Find where the given text appears and provide that cell's center as [X, Y] coordinate. 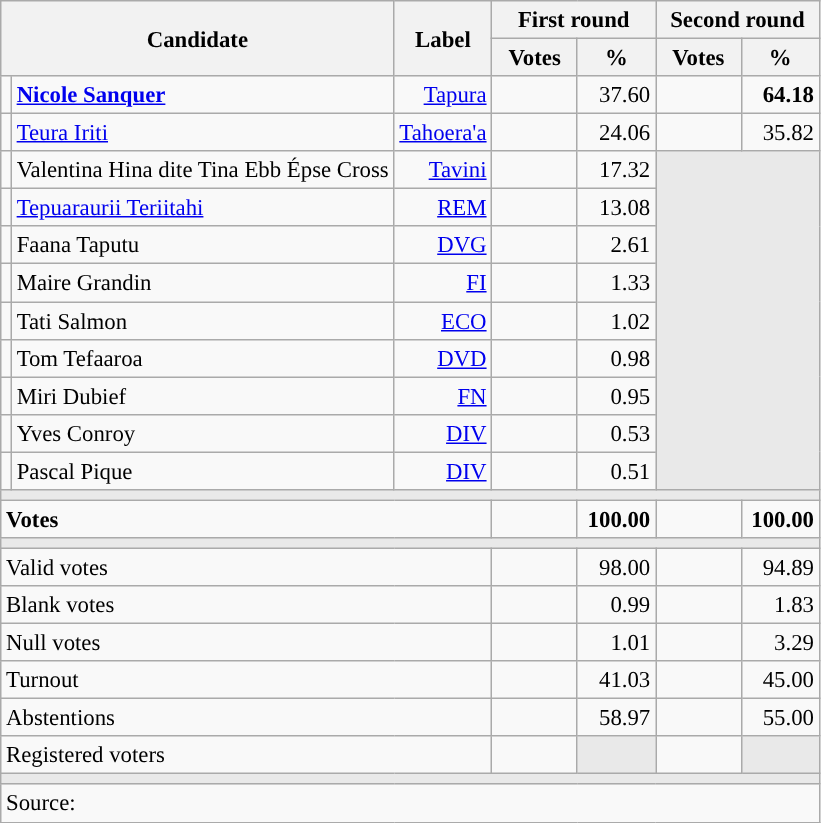
55.00 [780, 718]
Registered voters [246, 755]
DVG [443, 245]
Second round [738, 20]
REM [443, 208]
Blank votes [246, 605]
Turnout [246, 680]
Tati Salmon [202, 321]
Tahoera'a [443, 133]
0.51 [616, 471]
Maire Grandin [202, 283]
35.82 [780, 133]
0.99 [616, 605]
ECO [443, 321]
Tapura [443, 95]
3.29 [780, 643]
45.00 [780, 680]
Tom Tefaaroa [202, 358]
Null votes [246, 643]
1.33 [616, 283]
1.83 [780, 605]
FI [443, 283]
37.60 [616, 95]
Valid votes [246, 567]
Candidate [198, 38]
DVD [443, 358]
Abstentions [246, 718]
0.53 [616, 433]
Teura Iriti [202, 133]
17.32 [616, 170]
FN [443, 396]
58.97 [616, 718]
1.02 [616, 321]
64.18 [780, 95]
24.06 [616, 133]
Source: [410, 804]
98.00 [616, 567]
Label [443, 38]
Miri Dubief [202, 396]
Tepuaraurii Teriitahi [202, 208]
94.89 [780, 567]
41.03 [616, 680]
0.98 [616, 358]
First round [574, 20]
Faana Taputu [202, 245]
13.08 [616, 208]
Valentina Hina dite Tina Ebb Épse Cross [202, 170]
Tavini [443, 170]
1.01 [616, 643]
Pascal Pique [202, 471]
0.95 [616, 396]
2.61 [616, 245]
Yves Conroy [202, 433]
Nicole Sanquer [202, 95]
